Search for the cell housing the specified text and yield its [X, Y] center coordinate. 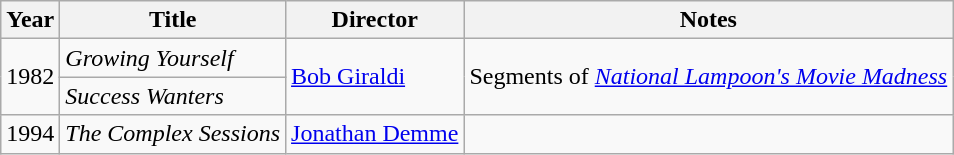
Director [375, 20]
Jonathan Demme [375, 134]
Title [173, 20]
1994 [30, 134]
Growing Yourself [173, 58]
Year [30, 20]
Segments of National Lampoon's Movie Madness [708, 77]
Bob Giraldi [375, 77]
The Complex Sessions [173, 134]
Notes [708, 20]
Success Wanters [173, 96]
1982 [30, 77]
